Locate the cell with the specified text and output its [x, y] center coordinate. 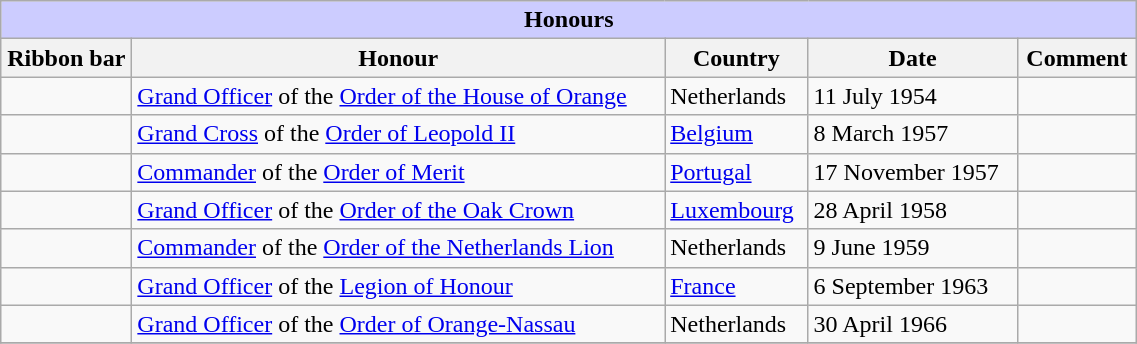
Grand Officer of the Legion of Honour [398, 286]
France [736, 286]
Comment [1077, 58]
28 April 1958 [912, 210]
11 July 1954 [912, 96]
Honours [569, 20]
Country [736, 58]
8 March 1957 [912, 134]
6 September 1963 [912, 286]
9 June 1959 [912, 248]
Luxembourg [736, 210]
Grand Officer of the Order of the Oak Crown [398, 210]
Belgium [736, 134]
30 April 1966 [912, 324]
Grand Officer of the Order of the House of Orange [398, 96]
Honour [398, 58]
Ribbon bar [66, 58]
Commander of the Order of Merit [398, 172]
17 November 1957 [912, 172]
Grand Cross of the Order of Leopold II [398, 134]
Commander of the Order of the Netherlands Lion [398, 248]
Date [912, 58]
Portugal [736, 172]
Grand Officer of the Order of Orange-Nassau [398, 324]
